Determine the (X, Y) coordinate at the center of the cell enclosing the given text.  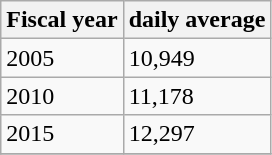
2005 (62, 58)
12,297 (197, 134)
2015 (62, 134)
daily average (197, 20)
10,949 (197, 58)
11,178 (197, 96)
2010 (62, 96)
Fiscal year (62, 20)
